Scan for the cell matching the given text and deliver its [X, Y] coordinate at center. 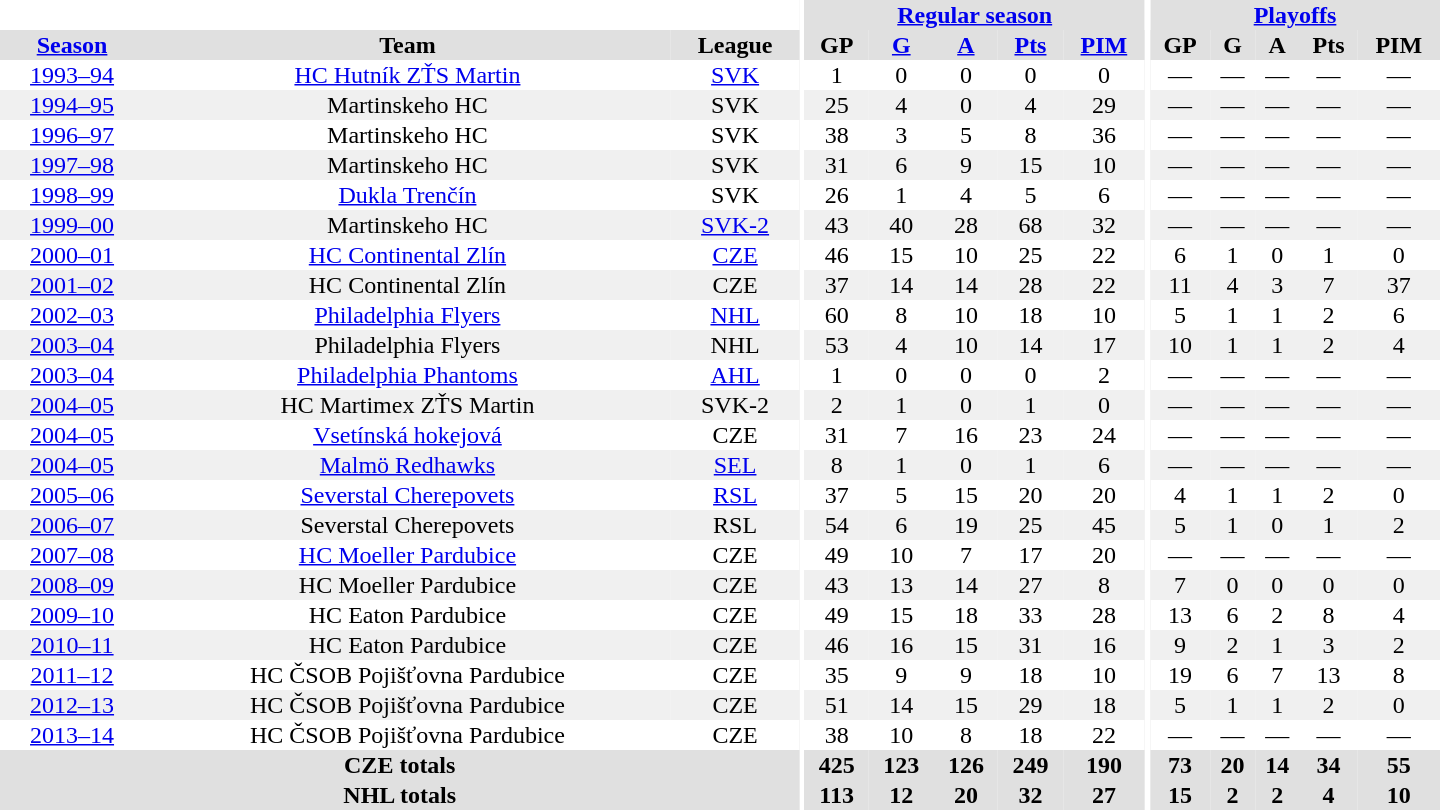
HC Martimex ZŤS Martin [408, 405]
53 [836, 345]
60 [836, 315]
190 [1104, 765]
55 [1399, 765]
123 [902, 765]
HC Hutník ZŤS Martin [408, 75]
40 [902, 225]
AHL [736, 375]
33 [1030, 615]
1997–98 [72, 165]
126 [966, 765]
26 [836, 195]
1994–95 [72, 105]
1998–99 [72, 195]
2006–07 [72, 525]
Dukla Trenčín [408, 195]
1999–00 [72, 225]
2005–06 [72, 495]
34 [1329, 765]
73 [1180, 765]
2011–12 [72, 675]
2000–01 [72, 255]
113 [836, 795]
2013–14 [72, 735]
1996–97 [72, 135]
2007–08 [72, 555]
51 [836, 705]
Team [408, 45]
35 [836, 675]
68 [1030, 225]
1993–94 [72, 75]
CZE totals [400, 765]
11 [1180, 285]
2008–09 [72, 585]
425 [836, 765]
SEL [736, 465]
2009–10 [72, 615]
Philadelphia Phantoms [408, 375]
45 [1104, 525]
2010–11 [72, 645]
League [736, 45]
Vsetínská hokejová [408, 435]
Season [72, 45]
2002–03 [72, 315]
Malmö Redhawks [408, 465]
12 [902, 795]
24 [1104, 435]
249 [1030, 765]
36 [1104, 135]
Playoffs [1295, 15]
2012–13 [72, 705]
2001–02 [72, 285]
54 [836, 525]
Regular season [974, 15]
NHL totals [400, 795]
23 [1030, 435]
